Output the [X, Y] coordinate of the center of the cell containing the given text.  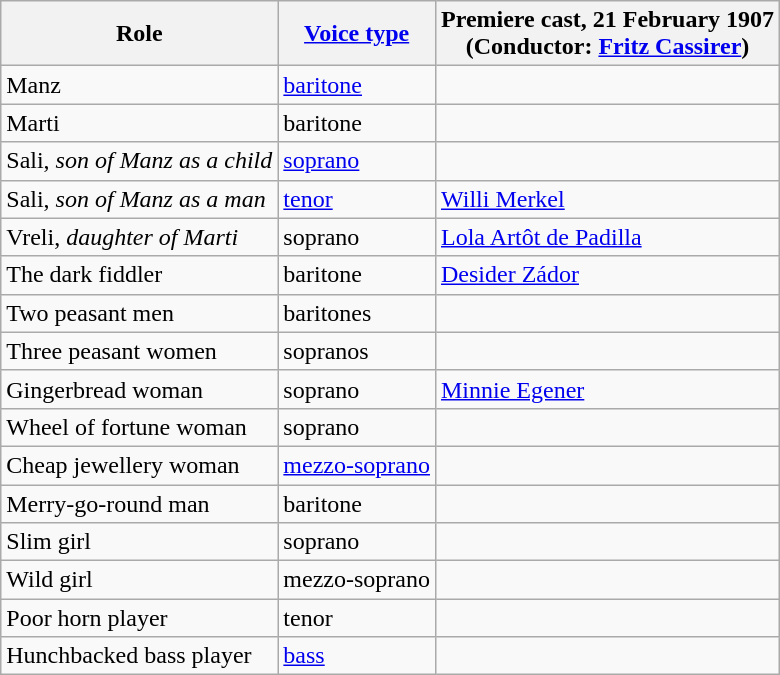
Minnie Egener [607, 389]
Hunchbacked bass player [140, 656]
Three peasant women [140, 351]
Marti [140, 123]
Two peasant men [140, 313]
Gingerbread woman [140, 389]
sopranos [357, 351]
Slim girl [140, 542]
Merry-go-round man [140, 503]
Cheap jewellery woman [140, 465]
Wild girl [140, 580]
Voice type [357, 34]
Role [140, 34]
The dark fiddler [140, 275]
Vreli, daughter of Marti [140, 237]
Premiere cast, 21 February 1907(Conductor: Fritz Cassirer) [607, 34]
Wheel of fortune woman [140, 427]
Sali, son of Manz as a child [140, 161]
bass [357, 656]
Manz [140, 85]
Poor horn player [140, 618]
Lola Artôt de Padilla [607, 237]
Desider Zádor [607, 275]
Willi Merkel [607, 199]
Sali, son of Manz as a man [140, 199]
baritones [357, 313]
